Capture the cell that displays the provided text and extract its [X, Y] central coordinate. 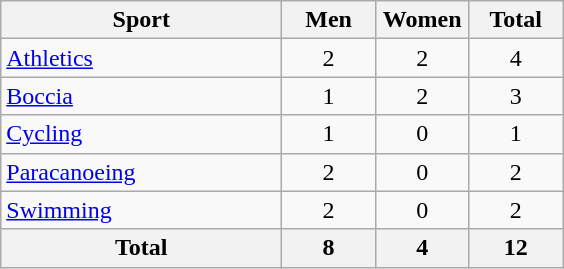
Athletics [142, 58]
Sport [142, 20]
Paracanoeing [142, 172]
3 [516, 96]
8 [329, 248]
12 [516, 248]
Boccia [142, 96]
Cycling [142, 134]
Men [329, 20]
Swimming [142, 210]
Women [422, 20]
